Provide the (x, y) coordinate of the cell's center where the given text is located.  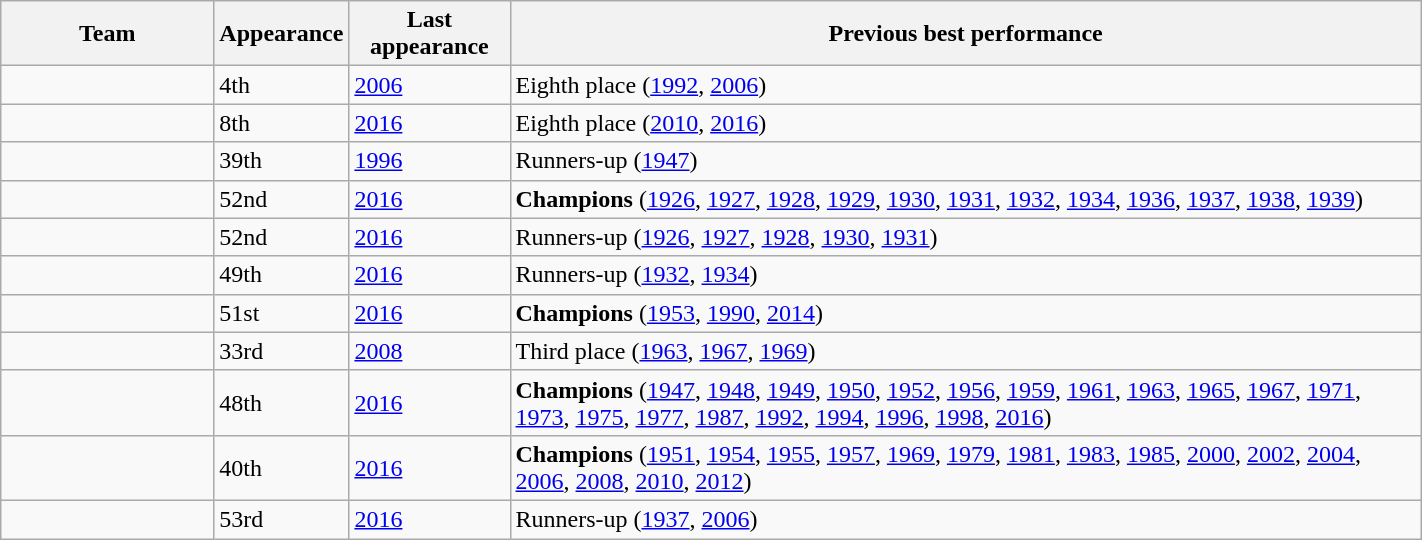
33rd (282, 351)
48th (282, 402)
Champions (1926, 1927, 1928, 1929, 1930, 1931, 1932, 1934, 1936, 1937, 1938, 1939) (966, 199)
Last appearance (430, 34)
Runners-up (1937, 2006) (966, 519)
39th (282, 161)
51st (282, 313)
Champions (1953, 1990, 2014) (966, 313)
Eighth place (2010, 2016) (966, 123)
2006 (430, 85)
Runners-up (1926, 1927, 1928, 1930, 1931) (966, 237)
Previous best performance (966, 34)
49th (282, 275)
Appearance (282, 34)
8th (282, 123)
Third place (1963, 1967, 1969) (966, 351)
Team (108, 34)
1996 (430, 161)
Champions (1951, 1954, 1955, 1957, 1969, 1979, 1981, 1983, 1985, 2000, 2002, 2004, 2006, 2008, 2010, 2012) (966, 468)
Champions (1947, 1948, 1949, 1950, 1952, 1956, 1959, 1961, 1963, 1965, 1967, 1971, 1973, 1975, 1977, 1987, 1992, 1994, 1996, 1998, 2016) (966, 402)
Eighth place (1992, 2006) (966, 85)
2008 (430, 351)
4th (282, 85)
Runners-up (1932, 1934) (966, 275)
40th (282, 468)
53rd (282, 519)
Runners-up (1947) (966, 161)
